Output the (x, y) coordinate of the center of the cell containing the given text.  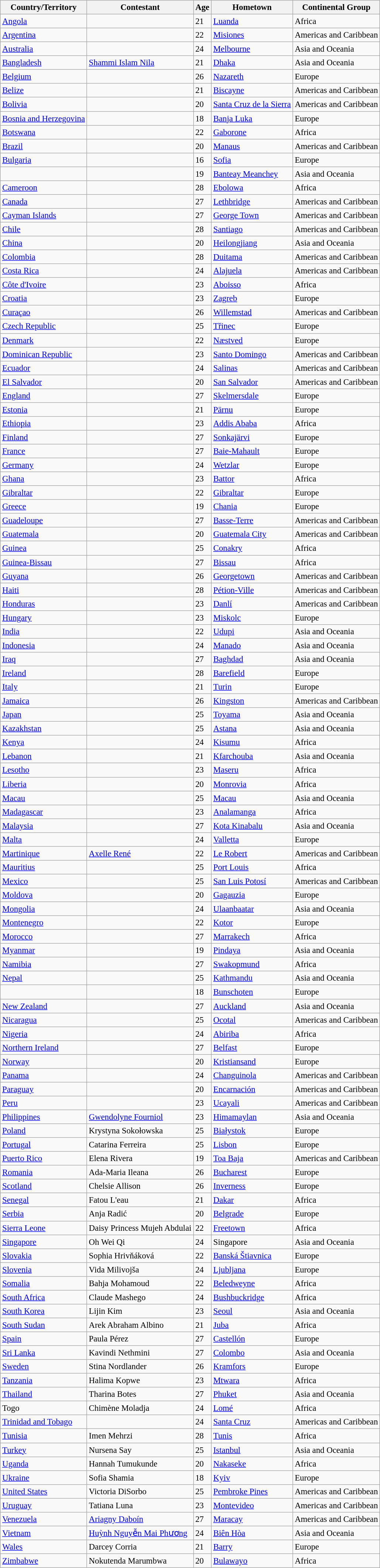
Krystyna Sokołowska (140, 1131)
Encarnación (252, 1089)
Liberia (44, 784)
Sri Lanka (44, 1353)
Moldova (44, 895)
Slovakia (44, 1256)
Fatou L'eau (140, 1200)
Continental Group (336, 7)
Paula Pérez (140, 1339)
Axelle René (140, 853)
Ukraine (44, 1478)
Ariagny Daboín (140, 1519)
Banja Luka (252, 118)
Vida Milivojša (140, 1270)
Paraguay (44, 1089)
Darcey Corria (140, 1547)
Indonesia (44, 645)
Angola (44, 21)
Age (202, 7)
Biscayne (252, 90)
Arek Abraham Albino (140, 1325)
Auckland (252, 1006)
Scotland (44, 1186)
Hungary (44, 618)
Castellón (252, 1339)
Malta (44, 840)
Misiones (252, 35)
Contestant (140, 7)
Cameroon (44, 188)
Sofia (252, 160)
Germany (44, 465)
Seoul (252, 1311)
Montenegro (44, 923)
Gwendolyne Fourniol (140, 1117)
Banteay Meanchey (252, 174)
Dakar (252, 1200)
India (44, 632)
Baie-Mahault (252, 451)
Australia (44, 49)
Næstved (252, 340)
Guatemala City (252, 535)
Bahja Mohamoud (140, 1284)
Pembroke Pines (252, 1491)
Norway (44, 1061)
Barry (252, 1547)
Pärnu (252, 410)
Alajuela (252, 271)
Wales (44, 1547)
Poland (44, 1131)
Battor (252, 479)
Romania (44, 1172)
Sonkajärvi (252, 437)
El Salvador (44, 382)
Willemstad (252, 312)
Baghdad (252, 659)
Chimène Moladja (140, 1408)
Morocco (44, 937)
Malaysia (44, 826)
Skelmersdale (252, 396)
Inverness (252, 1186)
Catarina Ferreira (140, 1145)
Wetzlar (252, 465)
Ucayali (252, 1103)
Montevideo (252, 1505)
Melbourne (252, 49)
Guinea (44, 548)
Ulaanbaatar (252, 909)
Kyiv (252, 1478)
Sofia Shamia (140, 1478)
Lijin Kim (140, 1311)
Monrovia (252, 784)
Côte d'Ivoire (44, 285)
Panama (44, 1075)
Maseru (252, 770)
Sweden (44, 1367)
Hometown (252, 7)
Toa Baja (252, 1158)
Canada (44, 201)
Addis Ababa (252, 424)
Basse-Terre (252, 521)
Chelsie Allison (140, 1186)
Vietnam (44, 1533)
Cayman Islands (44, 215)
Analamanga (252, 812)
Dominican Republic (44, 354)
Halima Kopwe (140, 1381)
Manaus (252, 146)
France (44, 451)
Uruguay (44, 1505)
Ljubljana (252, 1270)
Ebolowa (252, 188)
Kingston (252, 701)
Lesotho (44, 770)
Jamaica (44, 701)
Bissau (252, 562)
Nursena Say (140, 1450)
Nokutenda Marumbwa (140, 1561)
Swakopmund (252, 964)
Georgetown (252, 576)
Kramfors (252, 1367)
Portugal (44, 1145)
Togo (44, 1408)
Bushbuckridge (252, 1297)
Biên Hòa (252, 1533)
Madagascar (44, 812)
Victoria DiSorbo (140, 1491)
Finland (44, 437)
Chania (252, 507)
Italy (44, 687)
Ghana (44, 479)
Istanbul (252, 1450)
Imen Mehrzi (140, 1436)
Kathmandu (252, 978)
Pindaya (252, 950)
Bosnia and Herzegovina (44, 118)
Kota Kinabalu (252, 826)
Daisy Princess Mujeh Abdulai (140, 1228)
Peru (44, 1103)
Barefield (252, 673)
Somalia (44, 1284)
Ada-Maria Ileana (140, 1172)
Ocotal (252, 1020)
Nicaragua (44, 1020)
Kavindi Nethmini (140, 1353)
South Africa (44, 1297)
Pétion-Ville (252, 590)
Iraq (44, 659)
Kenya (44, 742)
Guyana (44, 576)
Estonia (44, 410)
Danlí (252, 604)
Martinique (44, 853)
Białystok (252, 1131)
United States (44, 1491)
Serbia (44, 1214)
Kristiansand (252, 1061)
Northern Ireland (44, 1047)
Maracay (252, 1519)
Tunisia (44, 1436)
Kfarchouba (252, 756)
16 (202, 160)
Belgrade (252, 1214)
Guinea-Bissau (44, 562)
Beledweyne (252, 1284)
England (44, 396)
New Zealand (44, 1006)
Ireland (44, 673)
Botswana (44, 132)
Kazakhstan (44, 729)
South Korea (44, 1311)
Denmark (44, 340)
Zagreb (252, 298)
Santiago (252, 229)
Japan (44, 715)
Claude Mashego (140, 1297)
Marrakech (252, 937)
Port Louis (252, 867)
Heilongjiang (252, 243)
Stina Nordlander (140, 1367)
Lethbridge (252, 201)
Duitama (252, 257)
Nazareth (252, 77)
Colombia (44, 257)
Ecuador (44, 368)
Puerto Rico (44, 1158)
Nigeria (44, 1034)
Aboisso (252, 285)
Lisbon (252, 1145)
Czech Republic (44, 327)
Mexico (44, 881)
Phuket (252, 1394)
Spain (44, 1339)
Zimbabwe (44, 1561)
Hannah Tumukunde (140, 1464)
Uganda (44, 1464)
Lomé (252, 1408)
Valletta (252, 840)
Juba (252, 1325)
Oh Wei Qi (140, 1242)
Salinas (252, 368)
Thailand (44, 1394)
Mtwara (252, 1381)
Changuinola (252, 1075)
Bunschoten (252, 992)
Guatemala (44, 535)
Belize (44, 90)
Astana (252, 729)
Santa Cruz (252, 1422)
Bucharest (252, 1172)
George Town (252, 215)
Chile (44, 229)
Trinidad and Tobago (44, 1422)
Banská Štiavnica (252, 1256)
Turin (252, 687)
Colombo (252, 1353)
Anja Radić (140, 1214)
Třinec (252, 327)
Tanzania (44, 1381)
Gaborone (252, 132)
Huỳnh Nguyễn Mai Phương (140, 1533)
Senegal (44, 1200)
Toyama (252, 715)
Sierra Leone (44, 1228)
Brazil (44, 146)
Nepal (44, 978)
San Luis Potosí (252, 881)
Tharina Botes (140, 1394)
Kisumu (252, 742)
Turkey (44, 1450)
Nakaseke (252, 1464)
Namibia (44, 964)
Croatia (44, 298)
Guadeloupe (44, 521)
Luanda (252, 21)
Ethiopia (44, 424)
Santa Cruz de la Sierra (252, 104)
Shammi Islam Nila (140, 63)
Bulgaria (44, 160)
Miskolc (252, 618)
Lebanon (44, 756)
Santo Domingo (252, 354)
Haiti (44, 590)
Venezuela (44, 1519)
Udupi (252, 632)
Le Robert (252, 853)
Myanmar (44, 950)
Honduras (44, 604)
Argentina (44, 35)
San Salvador (252, 382)
Philippines (44, 1117)
Elena Rivera (140, 1158)
Mongolia (44, 909)
Gagauzia (252, 895)
Himamaylan (252, 1117)
Belgium (44, 77)
Tunis (252, 1436)
Greece (44, 507)
Sophia Hrivňáková (140, 1256)
Country/Territory (44, 7)
Slovenia (44, 1270)
Dhaka (252, 63)
Tatiana Luna (140, 1505)
Bolivia (44, 104)
Curaçao (44, 312)
Mauritius (44, 867)
Conakry (252, 548)
China (44, 243)
Abiriba (252, 1034)
Costa Rica (44, 271)
South Sudan (44, 1325)
Belfast (252, 1047)
Kotor (252, 923)
Bulawayo (252, 1561)
Freetown (252, 1228)
Manado (252, 645)
Bangladesh (44, 63)
